Provide the (X, Y) coordinate of the cell's center where the given text is located.  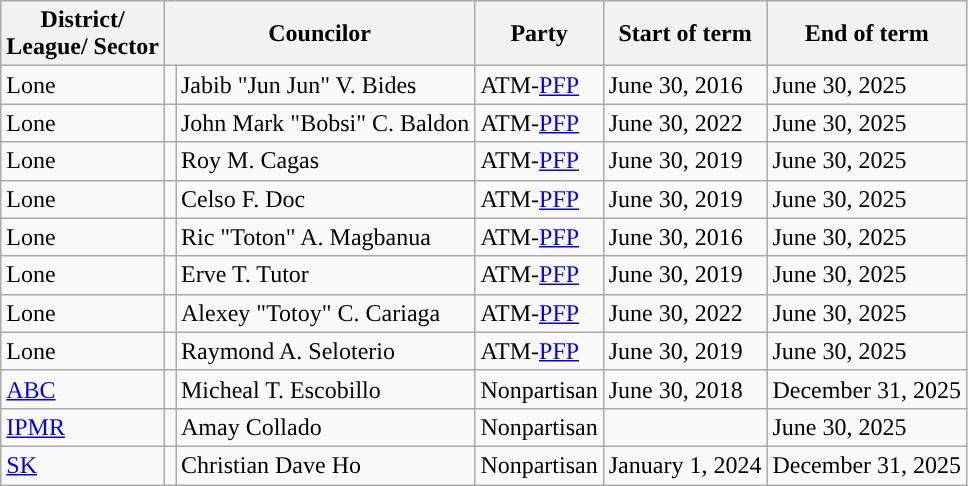
IPMR (83, 427)
Micheal T. Escobillo (326, 389)
Party (539, 34)
ABC (83, 389)
Roy M. Cagas (326, 161)
Ric "Toton" A. Magbanua (326, 237)
John Mark "Bobsi" C. Baldon (326, 123)
Erve T. Tutor (326, 275)
June 30, 2018 (685, 389)
SK (83, 465)
Raymond A. Seloterio (326, 351)
Alexey "Totoy" C. Cariaga (326, 313)
District/League/ Sector (83, 34)
Celso F. Doc (326, 199)
January 1, 2024 (685, 465)
Jabib "Jun Jun" V. Bides (326, 85)
Councilor (319, 34)
Christian Dave Ho (326, 465)
End of term (867, 34)
Start of term (685, 34)
Amay Collado (326, 427)
